Pinpoint the cell where the given text exists, returning its (X, Y) midpoint coordinate. 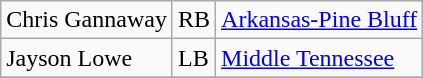
Chris Gannaway (87, 20)
RB (194, 20)
Middle Tennessee (320, 58)
LB (194, 58)
Jayson Lowe (87, 58)
Arkansas-Pine Bluff (320, 20)
